Provide the [X, Y] coordinate of the cell's center where the given text is located.  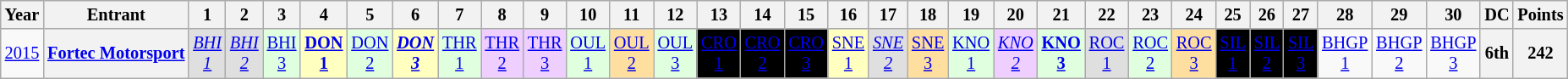
30 [1453, 14]
242 [1540, 54]
THR2 [502, 54]
12 [676, 14]
Fortec Motorsport [116, 54]
8 [502, 14]
THR1 [459, 54]
3 [282, 14]
2 [244, 14]
26 [1267, 14]
18 [928, 14]
KNO2 [1016, 54]
19 [971, 14]
22 [1107, 14]
23 [1150, 14]
BHI1 [207, 54]
SNE1 [848, 54]
SIL3 [1301, 54]
OUL3 [676, 54]
4 [323, 14]
2015 [22, 54]
CRO1 [719, 54]
28 [1345, 14]
29 [1399, 14]
SNE3 [928, 54]
16 [848, 14]
Year [22, 14]
CRO3 [806, 54]
KNO3 [1061, 54]
SIL1 [1232, 54]
27 [1301, 14]
13 [719, 14]
DON3 [415, 54]
BHI2 [244, 54]
ROC3 [1194, 54]
7 [459, 14]
BHGP3 [1453, 54]
BHGP1 [1345, 54]
SIL2 [1267, 54]
5 [370, 14]
25 [1232, 14]
BHI3 [282, 54]
6th [1497, 54]
BHGP2 [1399, 54]
KNO1 [971, 54]
Points [1540, 14]
21 [1061, 14]
11 [632, 14]
20 [1016, 14]
1 [207, 14]
DC [1497, 14]
10 [588, 14]
6 [415, 14]
CRO2 [763, 54]
ROC2 [1150, 54]
THR3 [545, 54]
OUL2 [632, 54]
15 [806, 14]
17 [888, 14]
Entrant [116, 14]
ROC1 [1107, 54]
DON2 [370, 54]
DON1 [323, 54]
14 [763, 14]
OUL1 [588, 54]
24 [1194, 14]
SNE2 [888, 54]
9 [545, 14]
